Output the [x, y] coordinate of the center of the cell containing the given text.  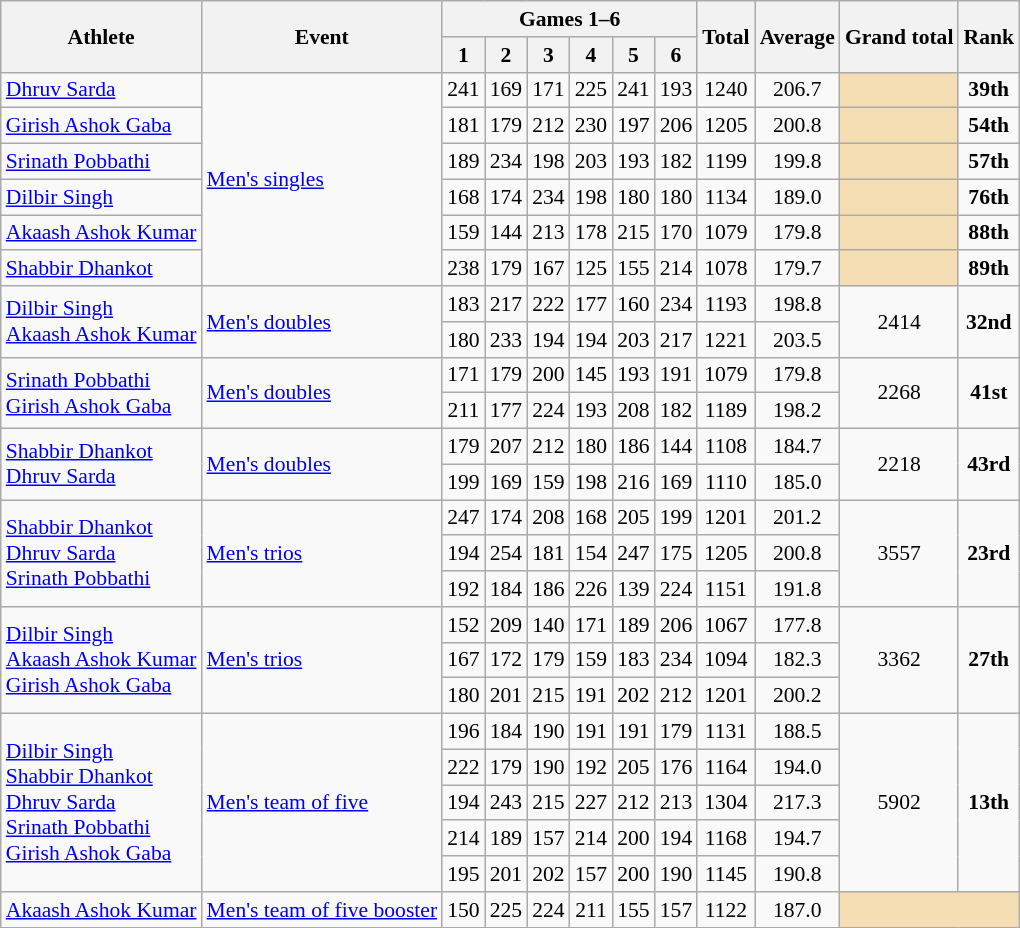
43rd [988, 464]
216 [634, 482]
230 [592, 126]
139 [634, 589]
160 [634, 304]
Dilbir Singh [102, 197]
1221 [726, 340]
203.5 [798, 340]
1151 [726, 589]
4 [592, 55]
175 [676, 554]
2414 [900, 322]
1108 [726, 447]
Shabbir DhankotDhruv Sarda [102, 464]
Men's team of five [322, 803]
150 [464, 910]
Dilbir SinghAkaash Ashok Kumar [102, 322]
179.7 [798, 269]
1094 [726, 660]
2 [506, 55]
200.2 [798, 696]
206.7 [798, 90]
13th [988, 803]
191.8 [798, 589]
217.3 [798, 803]
3362 [900, 660]
Event [322, 36]
209 [506, 625]
207 [506, 447]
172 [506, 660]
1131 [726, 732]
185.0 [798, 482]
125 [592, 269]
1168 [726, 839]
Shabbir DhankotDhruv SardaSrinath Pobbathi [102, 554]
1193 [726, 304]
199.8 [798, 162]
238 [464, 269]
Grand total [900, 36]
177.8 [798, 625]
188.5 [798, 732]
1078 [726, 269]
39th [988, 90]
Dhruv Sarda [102, 90]
1110 [726, 482]
176 [676, 767]
198.8 [798, 304]
2218 [900, 464]
194.7 [798, 839]
154 [592, 554]
Srinath Pobbathi [102, 162]
Shabbir Dhankot [102, 269]
Total [726, 36]
3 [548, 55]
189.0 [798, 197]
1199 [726, 162]
1134 [726, 197]
Dilbir SinghShabbir DhankotDhruv SardaSrinath PobbathiGirish Ashok Gaba [102, 803]
Average [798, 36]
170 [676, 233]
227 [592, 803]
1240 [726, 90]
178 [592, 233]
145 [592, 375]
6 [676, 55]
89th [988, 269]
5 [634, 55]
41st [988, 392]
Dilbir SinghAkaash Ashok KumarGirish Ashok Gaba [102, 660]
Srinath PobbathiGirish Ashok Gaba [102, 392]
233 [506, 340]
243 [506, 803]
54th [988, 126]
201.2 [798, 518]
Rank [988, 36]
27th [988, 660]
187.0 [798, 910]
254 [506, 554]
1067 [726, 625]
1 [464, 55]
195 [464, 874]
Men's team of five booster [322, 910]
197 [634, 126]
3557 [900, 554]
184.7 [798, 447]
57th [988, 162]
182.3 [798, 660]
23rd [988, 554]
196 [464, 732]
1122 [726, 910]
Men's singles [322, 179]
1304 [726, 803]
Athlete [102, 36]
2268 [900, 392]
5902 [900, 803]
1164 [726, 767]
140 [548, 625]
194.0 [798, 767]
76th [988, 197]
Girish Ashok Gaba [102, 126]
Games 1–6 [570, 19]
88th [988, 233]
152 [464, 625]
190.8 [798, 874]
32nd [988, 322]
198.2 [798, 411]
1145 [726, 874]
226 [592, 589]
1189 [726, 411]
